For the text-containing cell, return its midpoint in (X, Y) coordinate format. 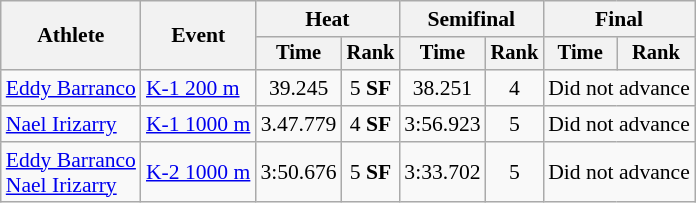
K-2 1000 m (198, 172)
Event (198, 36)
Nael Irizarry (71, 124)
4 SF (371, 124)
3.47.779 (298, 124)
K-1 200 m (198, 88)
Semifinal (471, 19)
3:50.676 (298, 172)
3:56.923 (442, 124)
K-1 1000 m (198, 124)
3:33.702 (442, 172)
Final (619, 19)
38.251 (442, 88)
Eddy Barranco (71, 88)
Athlete (71, 36)
Eddy BarrancoNael Irizarry (71, 172)
39.245 (298, 88)
4 (515, 88)
Heat (327, 19)
